Locate the cell with the specified text and output its [X, Y] center coordinate. 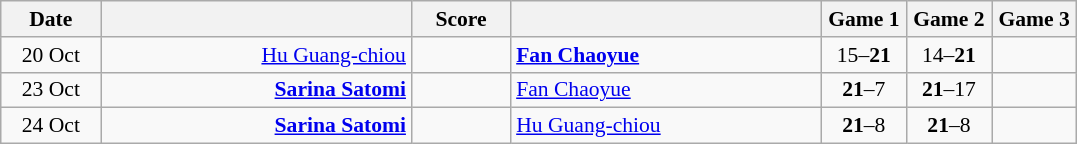
Score [461, 19]
21–7 [864, 90]
Game 2 [948, 19]
20 Oct [51, 55]
Game 3 [1034, 19]
23 Oct [51, 90]
Date [51, 19]
Game 1 [864, 19]
15–21 [864, 55]
24 Oct [51, 126]
21–17 [948, 90]
14–21 [948, 55]
